Search for the cell housing the specified text and yield its [x, y] center coordinate. 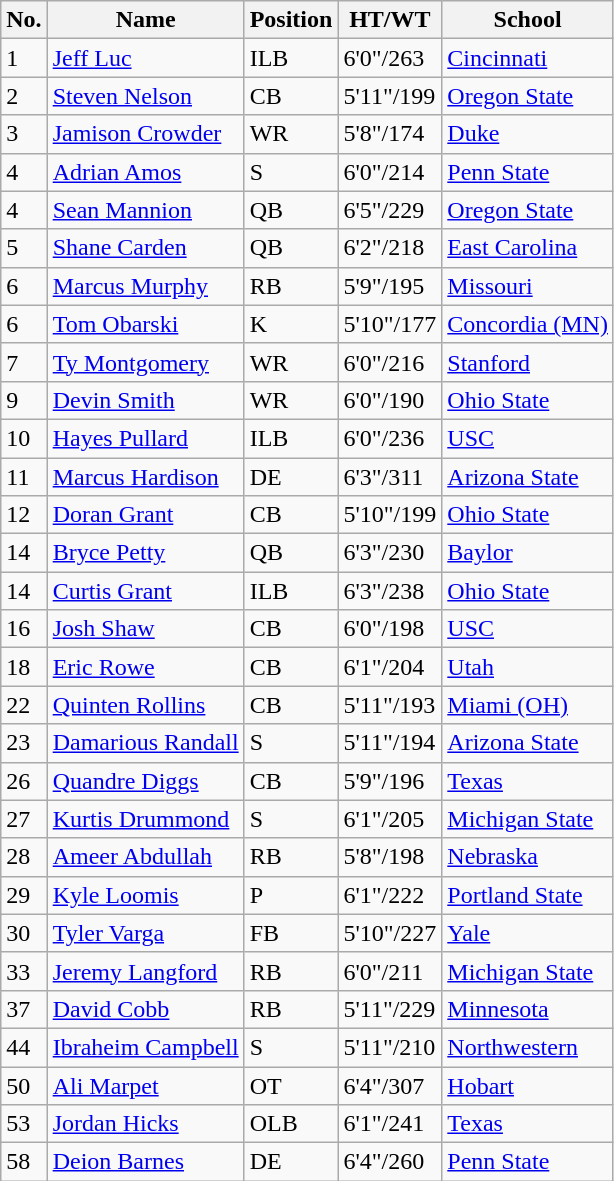
Stanford [528, 362]
6'3"/230 [390, 553]
6'0"/211 [390, 971]
Devin Smith [146, 400]
East Carolina [528, 248]
Curtis Grant [146, 591]
FB [291, 933]
18 [24, 667]
5'10"/177 [390, 324]
5 [24, 248]
9 [24, 400]
P [291, 895]
OLB [291, 1124]
6'4"/260 [390, 1162]
5'11"/210 [390, 1047]
Ty Montgomery [146, 362]
6'3"/238 [390, 591]
10 [24, 438]
Position [291, 20]
Jordan Hicks [146, 1124]
Damarious Randall [146, 743]
6'0"/198 [390, 629]
Missouri [528, 286]
6'4"/307 [390, 1085]
5'9"/195 [390, 286]
School [528, 20]
5'9"/196 [390, 781]
6'0"/236 [390, 438]
Concordia (MN) [528, 324]
Name [146, 20]
16 [24, 629]
6'1"/222 [390, 895]
Jamison Crowder [146, 134]
HT/WT [390, 20]
6'0"/263 [390, 58]
Sean Mannion [146, 210]
Miami (OH) [528, 705]
5'10"/227 [390, 933]
5'8"/174 [390, 134]
30 [24, 933]
Yale [528, 933]
11 [24, 477]
37 [24, 1009]
23 [24, 743]
Doran Grant [146, 515]
6'0"/216 [390, 362]
Shane Carden [146, 248]
Quandre Diggs [146, 781]
No. [24, 20]
58 [24, 1162]
6'1"/204 [390, 667]
6'1"/241 [390, 1124]
Deion Barnes [146, 1162]
5'11"/199 [390, 96]
6'0"/190 [390, 400]
44 [24, 1047]
27 [24, 819]
12 [24, 515]
Ameer Abdullah [146, 857]
Bryce Petty [146, 553]
Kyle Loomis [146, 895]
Josh Shaw [146, 629]
K [291, 324]
Minnesota [528, 1009]
6'0"/214 [390, 172]
7 [24, 362]
6'3"/311 [390, 477]
Hayes Pullard [146, 438]
50 [24, 1085]
3 [24, 134]
Cincinnati [528, 58]
Adrian Amos [146, 172]
5'8"/198 [390, 857]
Nebraska [528, 857]
6'1"/205 [390, 819]
5'11"/229 [390, 1009]
28 [24, 857]
Steven Nelson [146, 96]
Utah [528, 667]
Duke [528, 134]
29 [24, 895]
2 [24, 96]
Tyler Varga [146, 933]
33 [24, 971]
Eric Rowe [146, 667]
Marcus Murphy [146, 286]
Baylor [528, 553]
Jeff Luc [146, 58]
Marcus Hardison [146, 477]
Quinten Rollins [146, 705]
5'11"/194 [390, 743]
5'10"/199 [390, 515]
OT [291, 1085]
Kurtis Drummond [146, 819]
6'5"/229 [390, 210]
26 [24, 781]
David Cobb [146, 1009]
Jeremy Langford [146, 971]
Hobart [528, 1085]
5'11"/193 [390, 705]
53 [24, 1124]
1 [24, 58]
Tom Obarski [146, 324]
Ali Marpet [146, 1085]
Northwestern [528, 1047]
Ibraheim Campbell [146, 1047]
6'2"/218 [390, 248]
22 [24, 705]
Portland State [528, 895]
